Pinpoint the cell where the given text exists, returning its (x, y) midpoint coordinate. 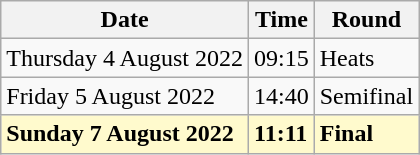
Time (281, 20)
09:15 (281, 58)
Heats (366, 58)
Thursday 4 August 2022 (125, 58)
Final (366, 134)
14:40 (281, 96)
11:11 (281, 134)
Semifinal (366, 96)
Round (366, 20)
Friday 5 August 2022 (125, 96)
Sunday 7 August 2022 (125, 134)
Date (125, 20)
